Provide the [x, y] coordinate of the cell's center where the given text is located.  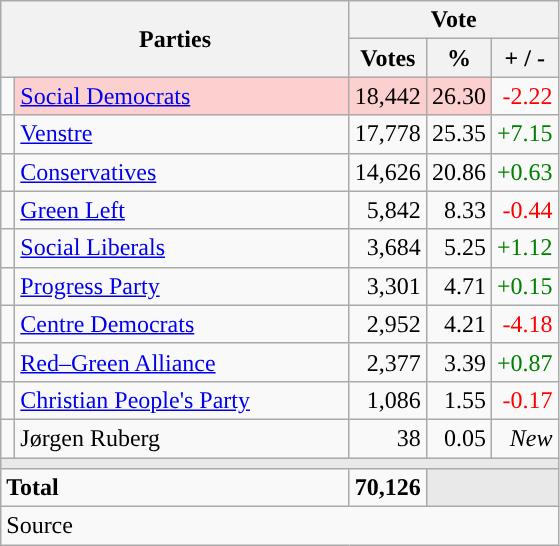
-4.18 [524, 324]
26.30 [458, 96]
3,684 [388, 248]
Conservatives [182, 172]
4.21 [458, 324]
+1.12 [524, 248]
Social Liberals [182, 248]
Venstre [182, 134]
-2.22 [524, 96]
% [458, 58]
Christian People's Party [182, 400]
3.39 [458, 362]
+0.15 [524, 286]
+0.63 [524, 172]
-0.17 [524, 400]
20.86 [458, 172]
3,301 [388, 286]
25.35 [458, 134]
Parties [176, 39]
5.25 [458, 248]
Red–Green Alliance [182, 362]
+ / - [524, 58]
70,126 [388, 488]
5,842 [388, 210]
Progress Party [182, 286]
New [524, 438]
-0.44 [524, 210]
Source [280, 526]
1,086 [388, 400]
38 [388, 438]
Social Democrats [182, 96]
+7.15 [524, 134]
0.05 [458, 438]
8.33 [458, 210]
Centre Democrats [182, 324]
1.55 [458, 400]
+0.87 [524, 362]
17,778 [388, 134]
Jørgen Ruberg [182, 438]
18,442 [388, 96]
Votes [388, 58]
4.71 [458, 286]
Total [176, 488]
Vote [454, 20]
2,377 [388, 362]
2,952 [388, 324]
Green Left [182, 210]
14,626 [388, 172]
